Scan for the cell matching the given text and deliver its [X, Y] coordinate at center. 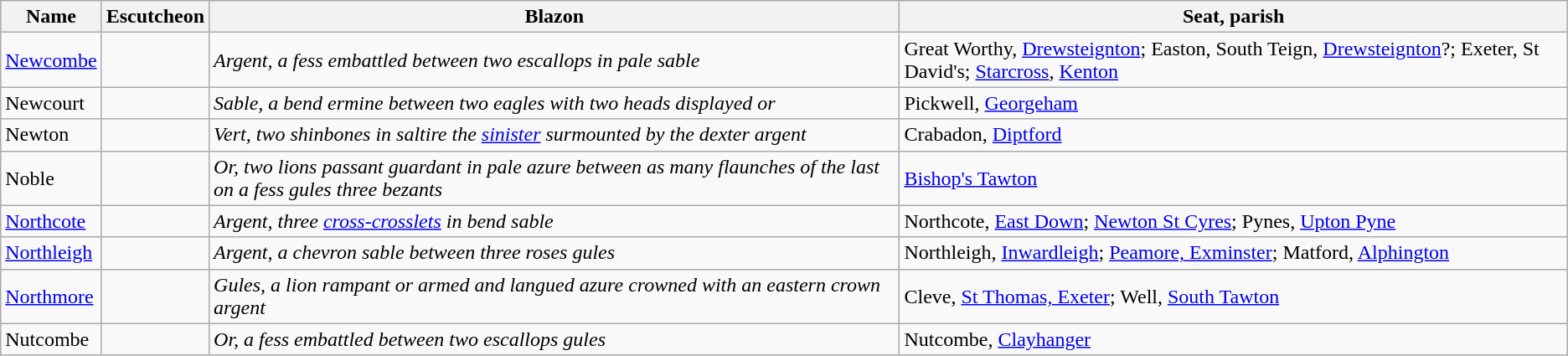
Or, two lions passant guardant in pale azure between as many flaunches of the last on a fess gules three bezants [554, 178]
Or, a fess embattled between two escallops gules [554, 339]
Crabadon, Diptford [1233, 135]
Argent, a chevron sable between three roses gules [554, 253]
Nutcombe [51, 339]
Newcombe [51, 60]
Newton [51, 135]
Northcote, East Down; Newton St Cyres; Pynes, Upton Pyne [1233, 221]
Gules, a lion rampant or armed and langued azure crowned with an eastern crown argent [554, 297]
Great Worthy, Drewsteignton; Easton, South Teign, Drewsteignton?; Exeter, St David's; Starcross, Kenton [1233, 60]
Cleve, St Thomas, Exeter; Well, South Tawton [1233, 297]
Escutcheon [155, 17]
Argent, three cross-crosslets in bend sable [554, 221]
Northmore [51, 297]
Noble [51, 178]
Newcourt [51, 103]
Blazon [554, 17]
Northleigh, Inwardleigh; Peamore, Exminster; Matford, Alphington [1233, 253]
Name [51, 17]
Bishop's Tawton [1233, 178]
Nutcombe, Clayhanger [1233, 339]
Northleigh [51, 253]
Seat, parish [1233, 17]
Pickwell, Georgeham [1233, 103]
Northcote [51, 221]
Sable, a bend ermine between two eagles with two heads displayed or [554, 103]
Vert, two shinbones in saltire the sinister surmounted by the dexter argent [554, 135]
Argent, a fess embattled between two escallops in pale sable [554, 60]
